Locate the cell with the specified text and output its (x, y) center coordinate. 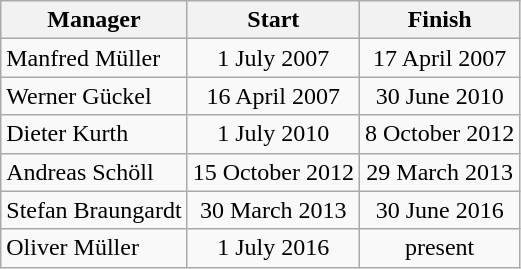
8 October 2012 (439, 134)
17 April 2007 (439, 58)
Dieter Kurth (94, 134)
present (439, 248)
29 March 2013 (439, 172)
30 June 2016 (439, 210)
30 March 2013 (273, 210)
Manfred Müller (94, 58)
1 July 2016 (273, 248)
Oliver Müller (94, 248)
16 April 2007 (273, 96)
15 October 2012 (273, 172)
Finish (439, 20)
Stefan Braungardt (94, 210)
Werner Gückel (94, 96)
Andreas Schöll (94, 172)
Start (273, 20)
1 July 2007 (273, 58)
Manager (94, 20)
30 June 2010 (439, 96)
1 July 2010 (273, 134)
